Search for the cell housing the specified text and yield its (X, Y) center coordinate. 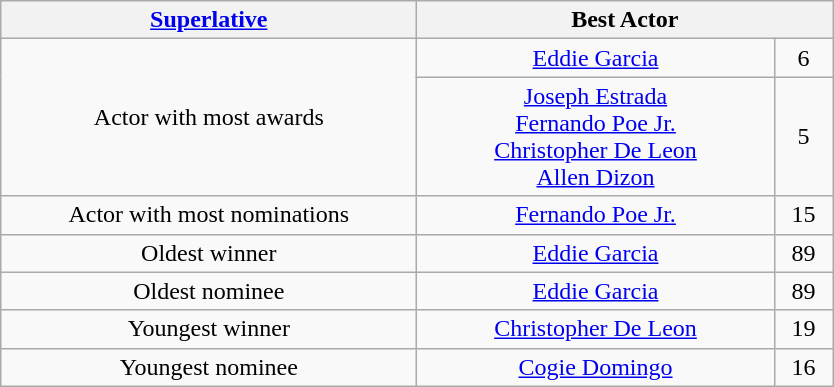
Fernando Poe Jr. (596, 215)
Oldest nominee (209, 291)
15 (804, 215)
5 (804, 136)
16 (804, 367)
Best Actor (625, 20)
19 (804, 329)
Youngest nominee (209, 367)
Youngest winner (209, 329)
Oldest winner (209, 253)
Actor with most nominations (209, 215)
Actor with most awards (209, 118)
Christopher De Leon (596, 329)
Joseph EstradaFernando Poe Jr.Christopher De LeonAllen Dizon (596, 136)
Cogie Domingo (596, 367)
Superlative (209, 20)
6 (804, 58)
